Output the [X, Y] coordinate of the center of the cell containing the given text.  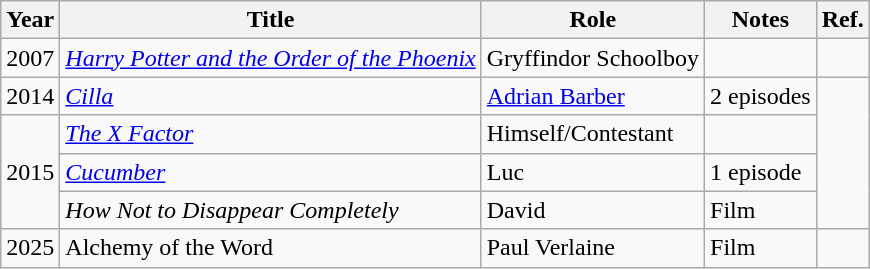
2014 [30, 96]
Title [270, 20]
Year [30, 20]
2015 [30, 172]
2025 [30, 248]
How Not to Disappear Completely [270, 210]
Himself/Contestant [592, 134]
Notes [761, 20]
1 episode [761, 172]
Cucumber [270, 172]
Gryffindor Schoolboy [592, 58]
2 episodes [761, 96]
Ref. [842, 20]
The X Factor [270, 134]
Luc [592, 172]
Alchemy of the Word [270, 248]
Paul Verlaine [592, 248]
Adrian Barber [592, 96]
2007 [30, 58]
David [592, 210]
Harry Potter and the Order of the Phoenix [270, 58]
Cilla [270, 96]
Role [592, 20]
